Provide the [X, Y] coordinate of the cell's center where the given text is located.  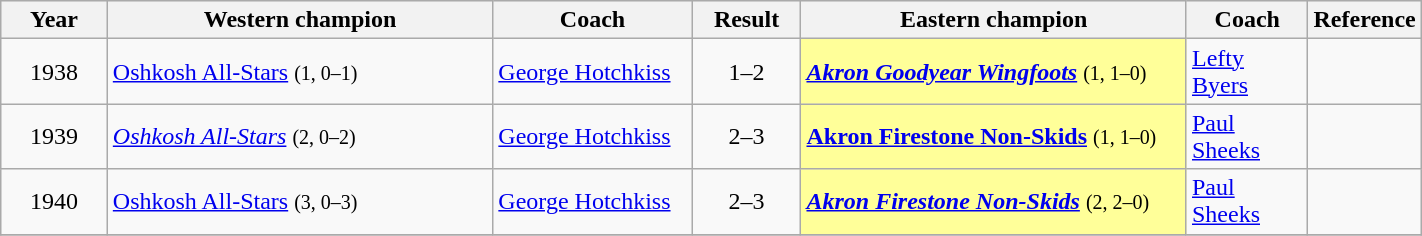
Akron Goodyear Wingfoots (1, 1–0) [994, 72]
Result [746, 20]
1–2 [746, 72]
1938 [54, 72]
Oshkosh All-Stars (3, 0–3) [300, 202]
Year [54, 20]
Western champion [300, 20]
Oshkosh All-Stars (1, 0–1) [300, 72]
1939 [54, 136]
Oshkosh All-Stars (2, 0–2) [300, 136]
Eastern champion [994, 20]
Reference [1364, 20]
1940 [54, 202]
Akron Firestone Non-Skids (2, 2–0) [994, 202]
Akron Firestone Non-Skids (1, 1–0) [994, 136]
Lefty Byers [1247, 72]
